For the text-containing cell, return its midpoint in (X, Y) coordinate format. 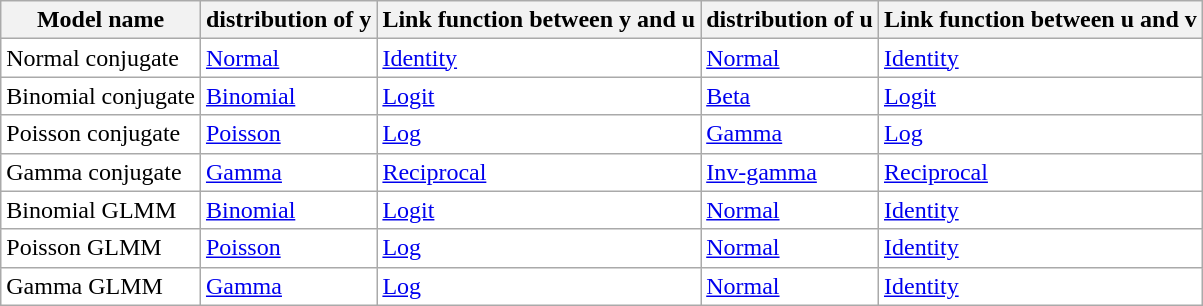
Model name (101, 20)
Gamma conjugate (101, 172)
Binomial GLMM (101, 210)
Gamma GLMM (101, 286)
distribution of u (790, 20)
distribution of y (288, 20)
Normal conjugate (101, 58)
Poisson conjugate (101, 134)
Link function between y and u (539, 20)
Beta (790, 96)
Poisson GLMM (101, 248)
Binomial conjugate (101, 96)
Inv-gamma (790, 172)
Link function between u and v (1040, 20)
